Scan for the cell matching the given text and deliver its (X, Y) coordinate at center. 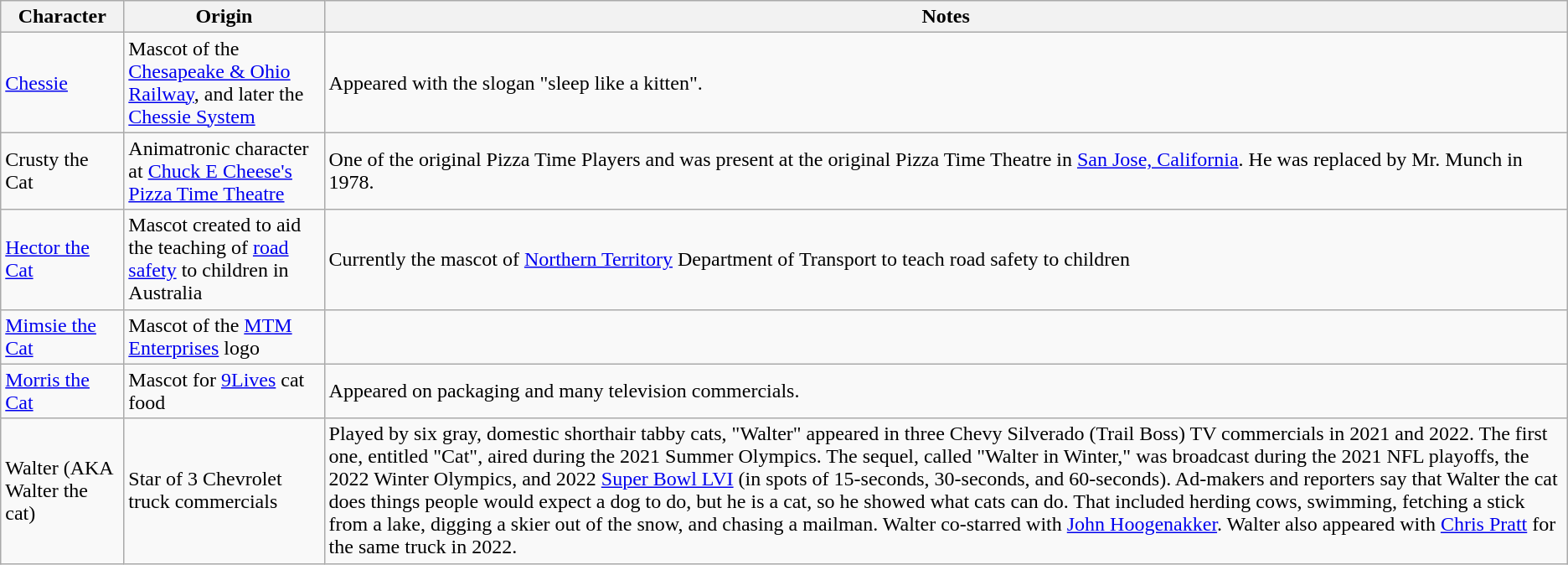
Hector the Cat (62, 260)
Notes (946, 17)
Appeared with the slogan "sleep like a kitten". (946, 82)
Star of 3 Chevrolet truck commercials (224, 491)
Morris the Cat (62, 391)
Appeared on packaging and many television commercials. (946, 391)
Character (62, 17)
Mascot created to aid the teaching of road safety to children in Australia (224, 260)
Crusty the Cat (62, 171)
Currently the mascot of Northern Territory Department of Transport to teach road safety to children (946, 260)
Walter (AKA Walter the cat) (62, 491)
Chessie (62, 82)
Mascot of the Chesapeake & Ohio Railway, and later the Chessie System (224, 82)
Origin (224, 17)
Mimsie the Cat (62, 337)
Animatronic character at Chuck E Cheese's Pizza Time Theatre (224, 171)
Mascot of the MTM Enterprises logo (224, 337)
Mascot for 9Lives cat food (224, 391)
